Output the [X, Y] coordinate of the center of the cell containing the given text.  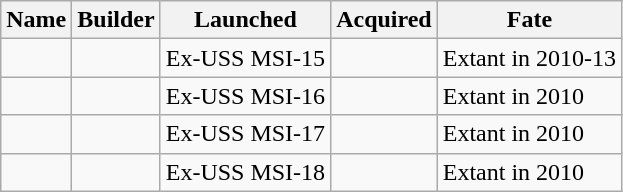
Launched [245, 20]
Extant in 2010-13 [529, 58]
Ex-USS MSI-18 [245, 172]
Ex-USS MSI-16 [245, 96]
Acquired [384, 20]
Ex-USS MSI-15 [245, 58]
Builder [116, 20]
Fate [529, 20]
Name [36, 20]
Ex-USS MSI-17 [245, 134]
